Determine the (x, y) coordinate at the center of the cell enclosing the given text.  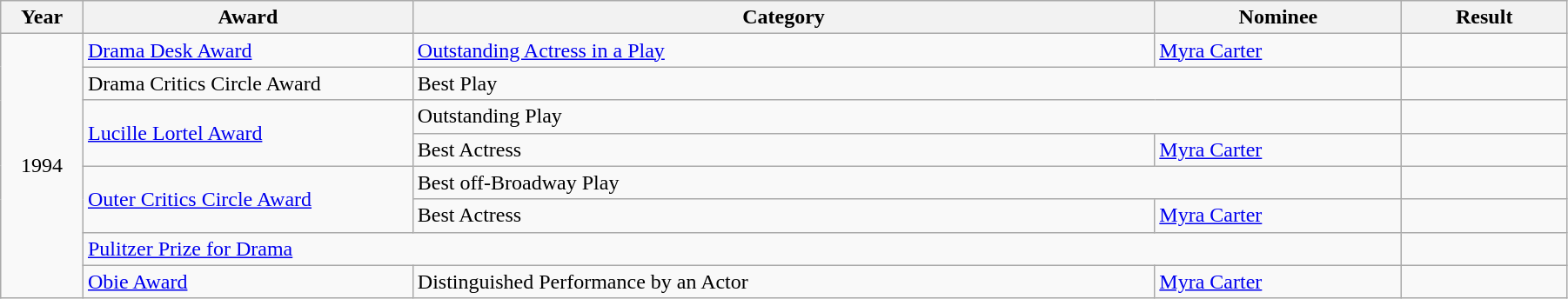
Nominee (1278, 17)
Outstanding Play (907, 116)
Result (1484, 17)
Outstanding Actress in a Play (783, 50)
Lucille Lortel Award (247, 133)
Category (783, 17)
Best off-Broadway Play (907, 183)
Outer Critics Circle Award (247, 199)
Drama Desk Award (247, 50)
Distinguished Performance by an Actor (783, 282)
Best Play (907, 83)
Year (42, 17)
Drama Critics Circle Award (247, 83)
1994 (42, 166)
Pulitzer Prize for Drama (742, 249)
Obie Award (247, 282)
Award (247, 17)
